Provide the [X, Y] coordinate of the cell's center where the given text is located.  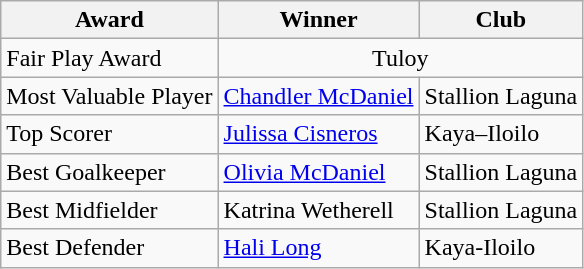
Best Defender [110, 248]
Most Valuable Player [110, 96]
Kaya–Iloilo [501, 134]
Award [110, 20]
Chandler McDaniel [318, 96]
Katrina Wetherell [318, 210]
Tuloy [400, 58]
Top Scorer [110, 134]
Fair Play Award [110, 58]
Best Midfielder [110, 210]
Kaya-Iloilo [501, 248]
Julissa Cisneros [318, 134]
Winner [318, 20]
Club [501, 20]
Best Goalkeeper [110, 172]
Olivia McDaniel [318, 172]
Hali Long [318, 248]
